For the text-containing cell, return its midpoint in (X, Y) coordinate format. 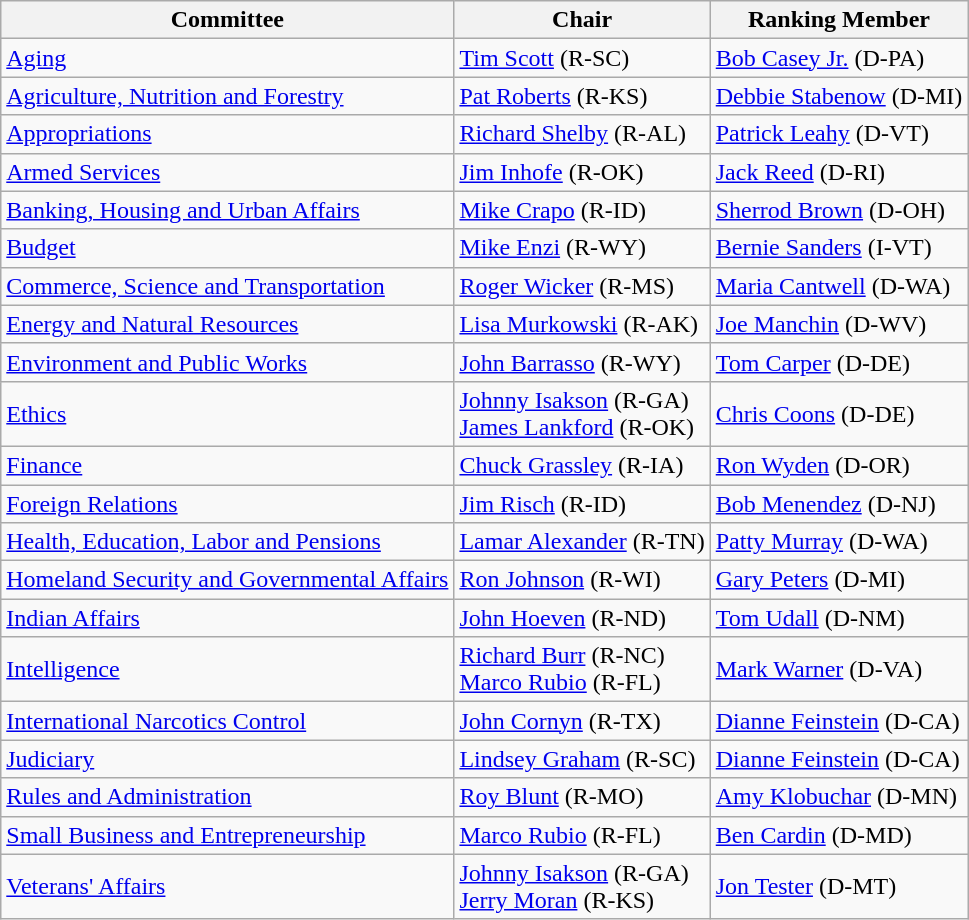
Commerce, Science and Transportation (228, 286)
Bob Casey Jr. (D-PA) (839, 58)
Committee (228, 20)
Roy Blunt (R-MO) (582, 797)
Agriculture, Nutrition and Forestry (228, 96)
Appropriations (228, 134)
Lamar Alexander (R-TN) (582, 542)
Lindsey Graham (R-SC) (582, 759)
Johnny Isakson (R-GA) Jerry Moran (R-KS) (582, 886)
Energy and Natural Resources (228, 324)
Armed Services (228, 172)
Homeland Security and Governmental Affairs (228, 580)
Finance (228, 465)
John Hoeven (R-ND) (582, 618)
Small Business and Entrepreneurship (228, 835)
Ron Johnson (R-WI) (582, 580)
Sherrod Brown (D-OH) (839, 210)
Jack Reed (D-RI) (839, 172)
Maria Cantwell (D-WA) (839, 286)
Gary Peters (D-MI) (839, 580)
Indian Affairs (228, 618)
Mike Crapo (R-ID) (582, 210)
Johnny Isakson (R-GA) James Lankford (R-OK) (582, 414)
Aging (228, 58)
Joe Manchin (D-WV) (839, 324)
Marco Rubio (R-FL) (582, 835)
Jim Risch (R-ID) (582, 503)
Foreign Relations (228, 503)
Ranking Member (839, 20)
Banking, Housing and Urban Affairs (228, 210)
Amy Klobuchar (D-MN) (839, 797)
Environment and Public Works (228, 362)
Tom Udall (D-NM) (839, 618)
Bob Menendez (D-NJ) (839, 503)
John Cornyn (R-TX) (582, 721)
Health, Education, Labor and Pensions (228, 542)
Jon Tester (D-MT) (839, 886)
International Narcotics Control (228, 721)
Ben Cardin (D-MD) (839, 835)
Chris Coons (D-DE) (839, 414)
Pat Roberts (R-KS) (582, 96)
Bernie Sanders (I-VT) (839, 248)
Lisa Murkowski (R-AK) (582, 324)
Jim Inhofe (R-OK) (582, 172)
Roger Wicker (R-MS) (582, 286)
Judiciary (228, 759)
Richard Shelby (R-AL) (582, 134)
Richard Burr (R-NC) Marco Rubio (R-FL) (582, 670)
Veterans' Affairs (228, 886)
Mark Warner (D-VA) (839, 670)
Mike Enzi (R-WY) (582, 248)
Chair (582, 20)
John Barrasso (R-WY) (582, 362)
Debbie Stabenow (D-MI) (839, 96)
Budget (228, 248)
Intelligence (228, 670)
Patrick Leahy (D-VT) (839, 134)
Ethics (228, 414)
Rules and Administration (228, 797)
Ron Wyden (D-OR) (839, 465)
Tim Scott (R-SC) (582, 58)
Patty Murray (D-WA) (839, 542)
Tom Carper (D-DE) (839, 362)
Chuck Grassley (R-IA) (582, 465)
